Find where the given text appears and provide that cell's center as [x, y] coordinate. 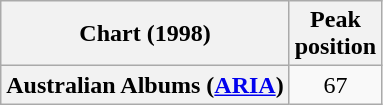
Peakposition [335, 34]
Chart (1998) [145, 34]
Australian Albums (ARIA) [145, 85]
67 [335, 85]
